Return [x, y] of the center of cell containing provided text 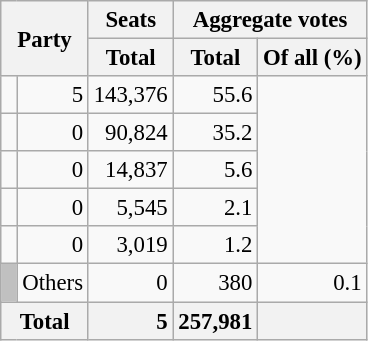
5,545 [130, 208]
5.6 [216, 170]
257,981 [216, 321]
Of all (%) [312, 58]
Others [52, 283]
14,837 [130, 170]
35.2 [216, 133]
90,824 [130, 133]
1.2 [216, 245]
55.6 [216, 95]
380 [216, 283]
3,019 [130, 245]
2.1 [216, 208]
0.1 [312, 283]
143,376 [130, 95]
Aggregate votes [270, 20]
Seats [130, 20]
Party [45, 38]
